Return [x, y] of the center of cell containing provided text 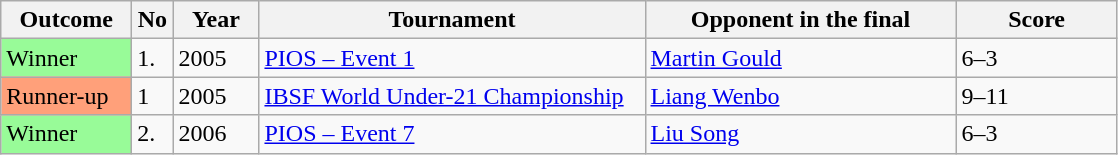
2. [152, 134]
Tournament [452, 20]
PIOS – Event 1 [452, 58]
9–11 [1036, 96]
Opponent in the final [800, 20]
2006 [216, 134]
Score [1036, 20]
Outcome [66, 20]
Martin Gould [800, 58]
PIOS – Event 7 [452, 134]
Runner-up [66, 96]
No [152, 20]
Liu Song [800, 134]
1. [152, 58]
Year [216, 20]
1 [152, 96]
IBSF World Under-21 Championship [452, 96]
Liang Wenbo [800, 96]
